Extract the (x, y) coordinate from the center of the cell holding the provided text.  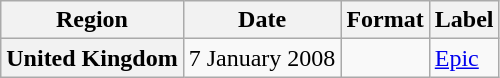
Label (464, 20)
7 January 2008 (262, 58)
Region (92, 20)
United Kingdom (92, 58)
Epic (464, 58)
Date (262, 20)
Format (385, 20)
